For the text-containing cell, return its midpoint in (X, Y) coordinate format. 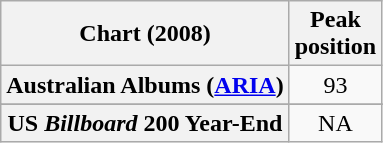
NA (335, 123)
Chart (2008) (145, 34)
93 (335, 85)
Peakposition (335, 34)
Australian Albums (ARIA) (145, 85)
US Billboard 200 Year-End (145, 123)
